Find where the given text appears and provide that cell's center as [X, Y] coordinate. 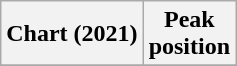
Chart (2021) [72, 34]
Peakposition [189, 34]
